Locate the cell with the specified text and output its [X, Y] center coordinate. 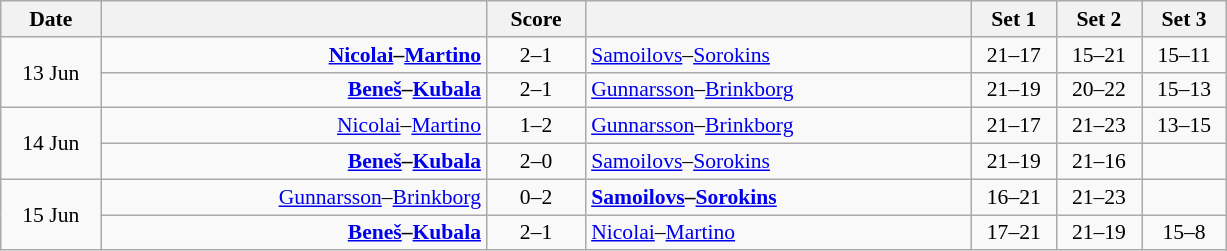
16–21 [1014, 197]
1–2 [536, 126]
Score [536, 19]
13–15 [1184, 126]
21–16 [1098, 162]
20–22 [1098, 90]
0–2 [536, 197]
Set 3 [1184, 19]
Set 1 [1014, 19]
15–21 [1098, 55]
14 Jun [51, 144]
15–8 [1184, 233]
13 Jun [51, 72]
15 Jun [51, 214]
17–21 [1014, 233]
15–13 [1184, 90]
Date [51, 19]
15–11 [1184, 55]
2–0 [536, 162]
Set 2 [1098, 19]
